Search for the cell housing the specified text and yield its [X, Y] center coordinate. 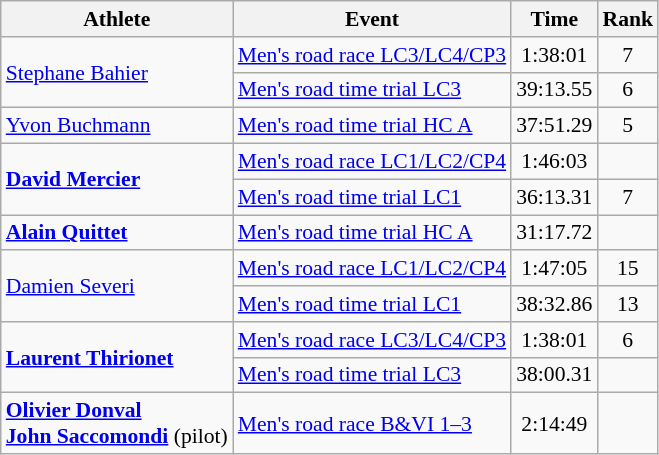
5 [628, 126]
Alain Quittet [117, 233]
13 [628, 304]
Athlete [117, 19]
Rank [628, 19]
Event [372, 19]
37:51.29 [554, 126]
38:00.31 [554, 375]
Yvon Buchmann [117, 126]
Laurent Thirionet [117, 358]
2:14:49 [554, 424]
Stephane Bahier [117, 72]
1:46:03 [554, 162]
15 [628, 269]
Time [554, 19]
39:13.55 [554, 90]
31:17.72 [554, 233]
36:13.31 [554, 197]
Men's road race B&VI 1–3 [372, 424]
Olivier Donval John Saccomondi (pilot) [117, 424]
1:47:05 [554, 269]
Damien Severi [117, 286]
38:32.86 [554, 304]
David Mercier [117, 180]
